Output the [X, Y] coordinate of the center of the cell containing the given text.  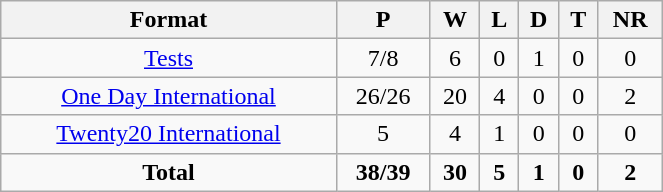
Format [168, 20]
D [539, 20]
L [500, 20]
20 [455, 96]
6 [455, 58]
Total [168, 172]
NR [630, 20]
Tests [168, 58]
26/26 [383, 96]
7/8 [383, 58]
One Day International [168, 96]
W [455, 20]
P [383, 20]
30 [455, 172]
38/39 [383, 172]
Twenty20 International [168, 134]
T [578, 20]
